For the text-containing cell, return its midpoint in (X, Y) coordinate format. 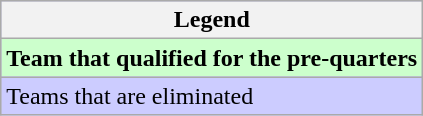
Legend (212, 20)
Team that qualified for the pre-quarters (212, 58)
Teams that are eliminated (212, 96)
